From the cell containing the given text, extract its center point as (X, Y) coordinate. 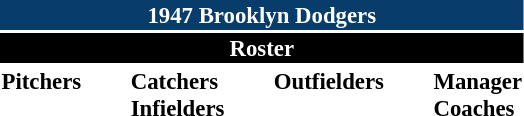
Roster (262, 48)
1947 Brooklyn Dodgers (262, 15)
